Detect which cell encompasses the target text, then output its [x, y] center coordinate. 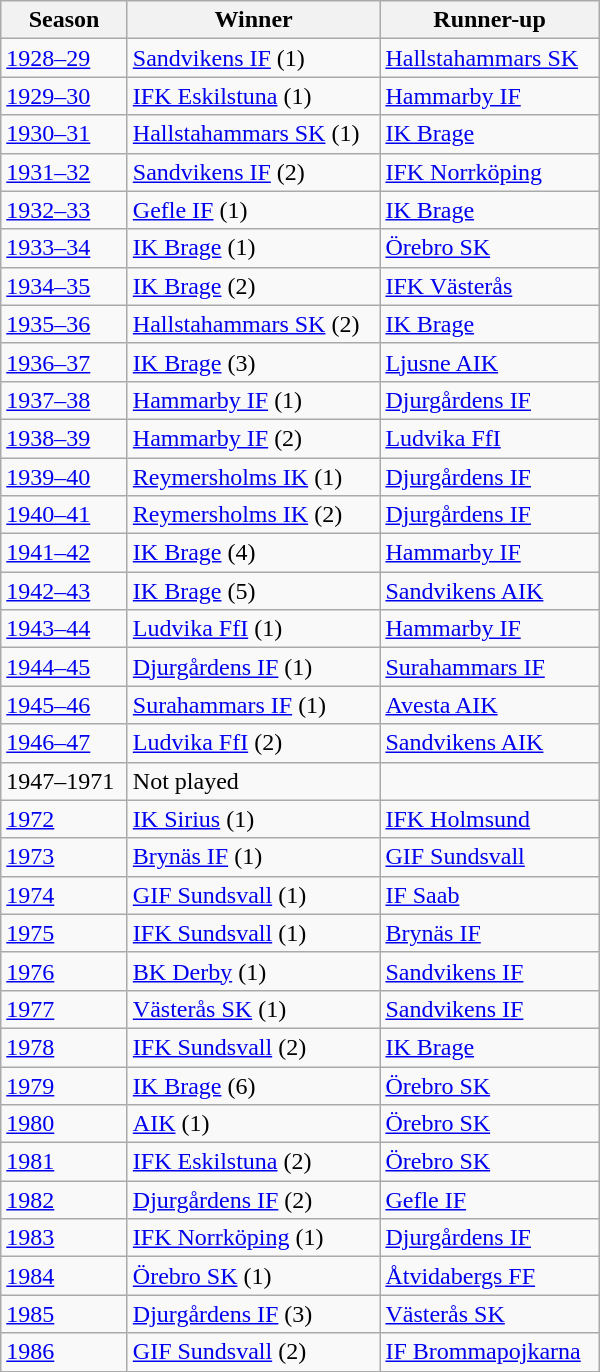
1976 [64, 971]
Surahammars IF (1) [254, 705]
1937–38 [64, 400]
Ludvika FfI [490, 438]
1938–39 [64, 438]
IF Saab [490, 895]
Sandvikens IF (2) [254, 172]
Brynäs IF (1) [254, 857]
1929–30 [64, 96]
Ljusne AIK [490, 362]
Hammarby IF (1) [254, 400]
Hammarby IF (2) [254, 438]
IFK Norrköping (1) [254, 1238]
1985 [64, 1314]
Västerås SK [490, 1314]
1932–33 [64, 210]
Djurgårdens IF (1) [254, 667]
1977 [64, 1009]
1940–41 [64, 515]
Hallstahammars SK [490, 58]
IFK Sundsvall (1) [254, 933]
Ludvika FfI (1) [254, 629]
IFK Norrköping [490, 172]
1979 [64, 1085]
Surahammars IF [490, 667]
Djurgårdens IF (3) [254, 1314]
1973 [64, 857]
IFK Västerås [490, 286]
IK Brage (4) [254, 553]
IK Sirius (1) [254, 819]
1975 [64, 933]
1978 [64, 1047]
Sandvikens IF (1) [254, 58]
1944–45 [64, 667]
Not played [254, 781]
1939–40 [64, 477]
Hallstahammars SK (1) [254, 134]
1930–31 [64, 134]
1946–47 [64, 743]
1947–1971 [64, 781]
1943–44 [64, 629]
1928–29 [64, 58]
IFK Sundsvall (2) [254, 1047]
GIF Sundsvall (1) [254, 895]
GIF Sundsvall [490, 857]
1931–32 [64, 172]
1934–35 [64, 286]
1981 [64, 1162]
Season [64, 20]
Reymersholms IK (2) [254, 515]
1986 [64, 1352]
Avesta AIK [490, 705]
1980 [64, 1124]
IFK Eskilstuna (2) [254, 1162]
Winner [254, 20]
IFK Holmsund [490, 819]
Västerås SK (1) [254, 1009]
1972 [64, 819]
1942–43 [64, 591]
IK Brage (1) [254, 248]
AIK (1) [254, 1124]
IF Brommapojkarna [490, 1352]
IFK Eskilstuna (1) [254, 96]
1935–36 [64, 324]
Reymersholms IK (1) [254, 477]
BK Derby (1) [254, 971]
IK Brage (5) [254, 591]
1941–42 [64, 553]
Runner-up [490, 20]
1974 [64, 895]
IK Brage (2) [254, 286]
1982 [64, 1200]
IK Brage (6) [254, 1085]
1983 [64, 1238]
Hallstahammars SK (2) [254, 324]
Djurgårdens IF (2) [254, 1200]
1936–37 [64, 362]
Ludvika FfI (2) [254, 743]
IK Brage (3) [254, 362]
Åtvidabergs FF [490, 1276]
Brynäs IF [490, 933]
1945–46 [64, 705]
Örebro SK (1) [254, 1276]
GIF Sundsvall (2) [254, 1352]
1933–34 [64, 248]
Gefle IF [490, 1200]
1984 [64, 1276]
Gefle IF (1) [254, 210]
